Locate the cell with the specified text and output its (X, Y) center coordinate. 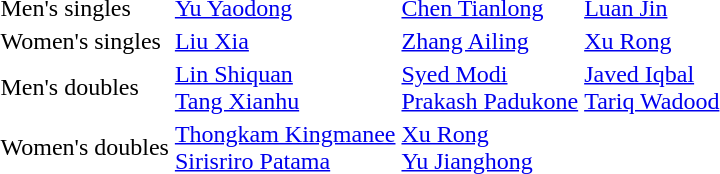
Syed Modi Prakash Padukone (490, 88)
Lin Shiquan Tang Xianhu (285, 88)
Zhang Ailing (490, 41)
Liu Xia (285, 41)
